Output the (X, Y) coordinate of the center of the cell containing the given text.  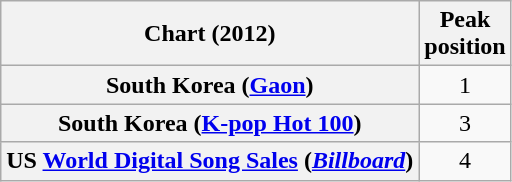
South Korea (K-pop Hot 100) (210, 123)
Chart (2012) (210, 34)
3 (465, 123)
South Korea (Gaon) (210, 85)
4 (465, 161)
Peakposition (465, 34)
1 (465, 85)
US World Digital Song Sales (Billboard) (210, 161)
